Output the (X, Y) coordinate of the center of the cell containing the given text.  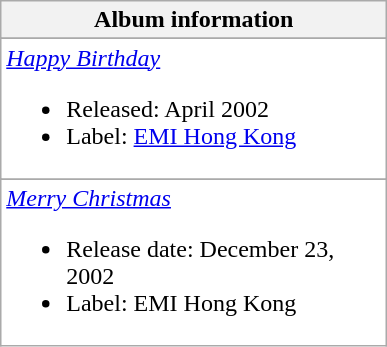
Album information (194, 20)
Happy BirthdayReleased: April 2002Label: EMI Hong Kong (194, 109)
Merry ChristmasRelease date: December 23, 2002Label: EMI Hong Kong (194, 262)
